Return the [x, y] coordinate for the center point of the cell that contains the specified text.  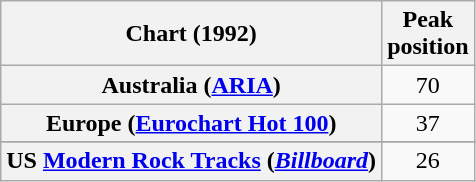
70 [428, 85]
26 [428, 161]
Chart (1992) [192, 34]
37 [428, 123]
Peakposition [428, 34]
Australia (ARIA) [192, 85]
US Modern Rock Tracks (Billboard) [192, 161]
Europe (Eurochart Hot 100) [192, 123]
